Provide the (X, Y) coordinate of the cell's center where the given text is located.  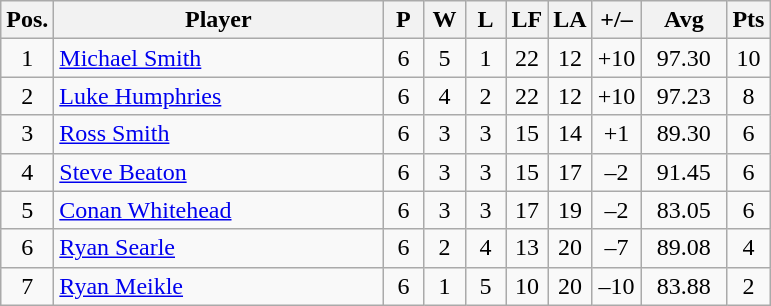
7 (28, 286)
89.08 (684, 248)
L (486, 20)
19 (570, 210)
89.30 (684, 134)
Ross Smith (218, 134)
+/– (616, 20)
W (444, 20)
Pts (748, 20)
91.45 (684, 172)
Ryan Meikle (218, 286)
Conan Whitehead (218, 210)
+1 (616, 134)
Pos. (28, 20)
97.23 (684, 96)
83.88 (684, 286)
Avg (684, 20)
8 (748, 96)
Michael Smith (218, 58)
97.30 (684, 58)
LA (570, 20)
83.05 (684, 210)
Steve Beaton (218, 172)
Ryan Searle (218, 248)
13 (527, 248)
14 (570, 134)
Player (218, 20)
–7 (616, 248)
LF (527, 20)
–10 (616, 286)
P (404, 20)
Luke Humphries (218, 96)
